Detect which cell encompasses the target text, then output its (X, Y) center coordinate. 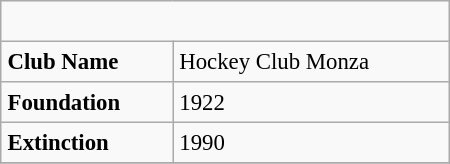
1990 (310, 142)
Hockey Club Monza (310, 61)
Club Name (87, 61)
Extinction (87, 142)
1922 (310, 102)
Foundation (87, 102)
